Detect which cell encompasses the target text, then output its [X, Y] center coordinate. 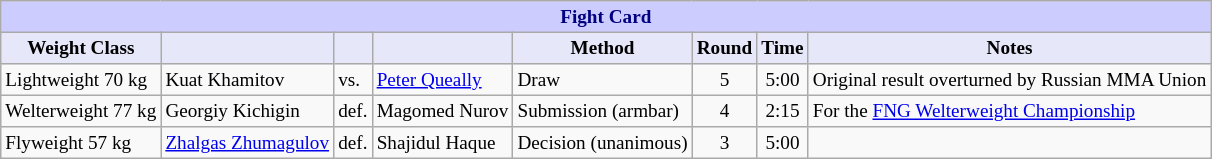
Decision (unanimous) [602, 143]
Peter Queally [442, 80]
3 [724, 143]
Original result overturned by Russian MMA Union [1010, 80]
Magomed Nurov [442, 111]
2:15 [782, 111]
Weight Class [81, 48]
Submission (armbar) [602, 111]
4 [724, 111]
Notes [1010, 48]
Round [724, 48]
Georgiy Kichigin [248, 111]
Lightweight 70 kg [81, 80]
5 [724, 80]
Welterweight 77 kg [81, 111]
Time [782, 48]
Method [602, 48]
For the FNG Welterweight Championship [1010, 111]
Zhalgas Zhumagulov [248, 143]
Shajidul Haque [442, 143]
Kuat Khamitov [248, 80]
Draw [602, 80]
Flyweight 57 kg [81, 143]
Fight Card [606, 17]
vs. [353, 80]
